Scan for the cell matching the given text and deliver its [x, y] coordinate at center. 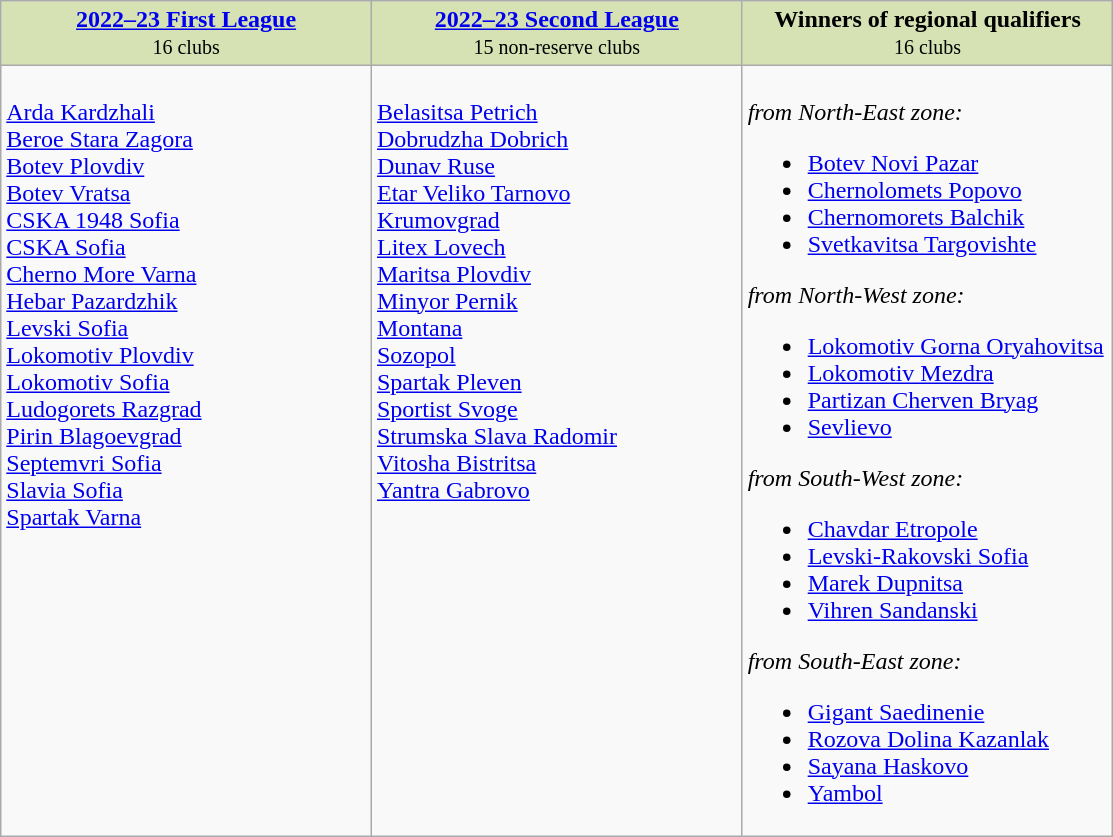
2022–23 Second League15 non-reserve clubs [556, 34]
2022–23 First League16 clubs [186, 34]
Winners of regional qualifiers16 clubs [928, 34]
